Locate the cell with the specified text and output its [X, Y] center coordinate. 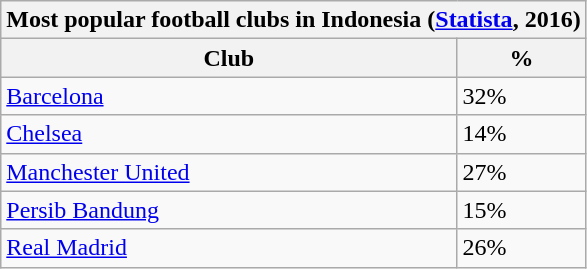
Persib Bandung [229, 210]
Most popular football clubs in Indonesia (Statista, 2016) [294, 20]
15% [522, 210]
Club [229, 58]
14% [522, 134]
32% [522, 96]
Chelsea [229, 134]
Real Madrid [229, 248]
26% [522, 248]
Manchester United [229, 172]
% [522, 58]
27% [522, 172]
Barcelona [229, 96]
